From the cell containing the given text, extract its center point as (x, y) coordinate. 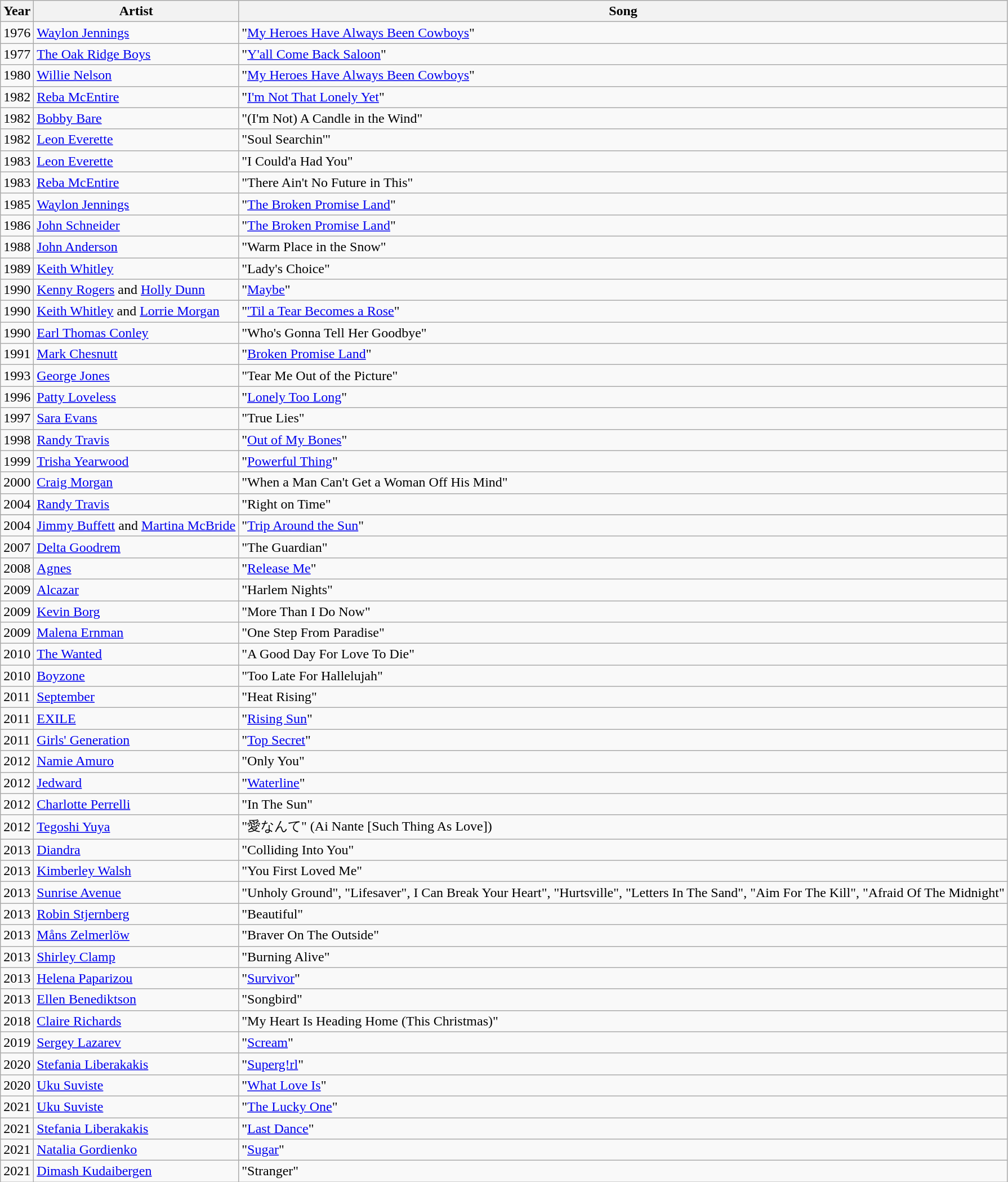
"Heat Rising" (623, 697)
1986 (17, 225)
Jimmy Buffett and Martina McBride (136, 525)
"The Lucky One" (623, 1107)
"One Step From Paradise" (623, 633)
"Scream" (623, 1042)
"Last Dance" (623, 1128)
"Y'all Come Back Saloon" (623, 54)
"I Could'a Had You" (623, 161)
Trisha Yearwood (136, 461)
Sergey Lazarev (136, 1042)
Diandra (136, 850)
Dimash Kudaibergen (136, 1171)
Claire Richards (136, 1021)
"More Than I Do Now" (623, 611)
Bobby Bare (136, 118)
September (136, 697)
"Tear Me Out of the Picture" (623, 376)
"Lonely Too Long" (623, 397)
Boyzone (136, 676)
"Trip Around the Sun" (623, 525)
"Unholy Ground", "Lifesaver", I Can Break Your Heart", "Hurtsville", "Letters In The Sand", "Aim For The Kill", "Afraid Of The Midnight" (623, 893)
Helena Paparizou (136, 978)
"Superg!rl" (623, 1064)
2007 (17, 547)
2000 (17, 483)
Malena Ernman (136, 633)
"Sugar" (623, 1150)
"Only You" (623, 761)
"What Love Is" (623, 1085)
Patty Loveless (136, 397)
"Top Secret" (623, 740)
"Too Late For Hallelujah" (623, 676)
1988 (17, 247)
"Right on Time" (623, 504)
Earl Thomas Conley (136, 333)
Willie Nelson (136, 75)
Tegoshi Yuya (136, 827)
Keith Whitley and Lorrie Morgan (136, 311)
"(I'm Not) A Candle in the Wind" (623, 118)
"Braver On The Outside" (623, 935)
"True Lies" (623, 418)
"Warm Place in the Snow" (623, 247)
Agnes (136, 568)
Kevin Borg (136, 611)
"My Heart Is Heading Home (This Christmas)" (623, 1021)
Delta Goodrem (136, 547)
"Burning Alive" (623, 957)
Craig Morgan (136, 483)
Natalia Gordienko (136, 1150)
1998 (17, 440)
Charlotte Perrelli (136, 804)
1999 (17, 461)
Namie Amuro (136, 761)
"In The Sun" (623, 804)
"Waterline" (623, 783)
"Maybe" (623, 290)
Mark Chesnutt (136, 354)
Robin Stjernberg (136, 914)
1997 (17, 418)
Kenny Rogers and Holly Dunn (136, 290)
1976 (17, 33)
Song (623, 11)
"I'm Not That Lonely Yet" (623, 97)
"Broken Promise Land" (623, 354)
"Beautiful" (623, 914)
"Stranger" (623, 1171)
"Colliding Into You" (623, 850)
"Powerful Thing" (623, 461)
1991 (17, 354)
The Wanted (136, 654)
"You First Loved Me" (623, 871)
Ellen Benediktson (136, 1000)
Kimberley Walsh (136, 871)
John Schneider (136, 225)
Måns Zelmerlöw (136, 935)
Sara Evans (136, 418)
1996 (17, 397)
2019 (17, 1042)
"Who's Gonna Tell Her Goodbye" (623, 333)
"A Good Day For Love To Die" (623, 654)
1977 (17, 54)
George Jones (136, 376)
"The Guardian" (623, 547)
Shirley Clamp (136, 957)
EXILE (136, 719)
1989 (17, 269)
"Lady's Choice" (623, 269)
2018 (17, 1021)
1980 (17, 75)
"There Ain't No Future in This" (623, 182)
"Soul Searchin'" (623, 140)
"Rising Sun" (623, 719)
"Survivor" (623, 978)
"When a Man Can't Get a Woman Off His Mind" (623, 483)
"Songbird" (623, 1000)
"'Til a Tear Becomes a Rose" (623, 311)
"愛なんて" (Ai Nante [Such Thing As Love]) (623, 827)
1985 (17, 204)
Artist (136, 11)
"Release Me" (623, 568)
Jedward (136, 783)
"Out of My Bones" (623, 440)
The Oak Ridge Boys (136, 54)
Alcazar (136, 590)
"Harlem Nights" (623, 590)
Year (17, 11)
2008 (17, 568)
John Anderson (136, 247)
Girls' Generation (136, 740)
1993 (17, 376)
Sunrise Avenue (136, 893)
Keith Whitley (136, 269)
